Output the [x, y] coordinate of the center of the cell containing the given text.  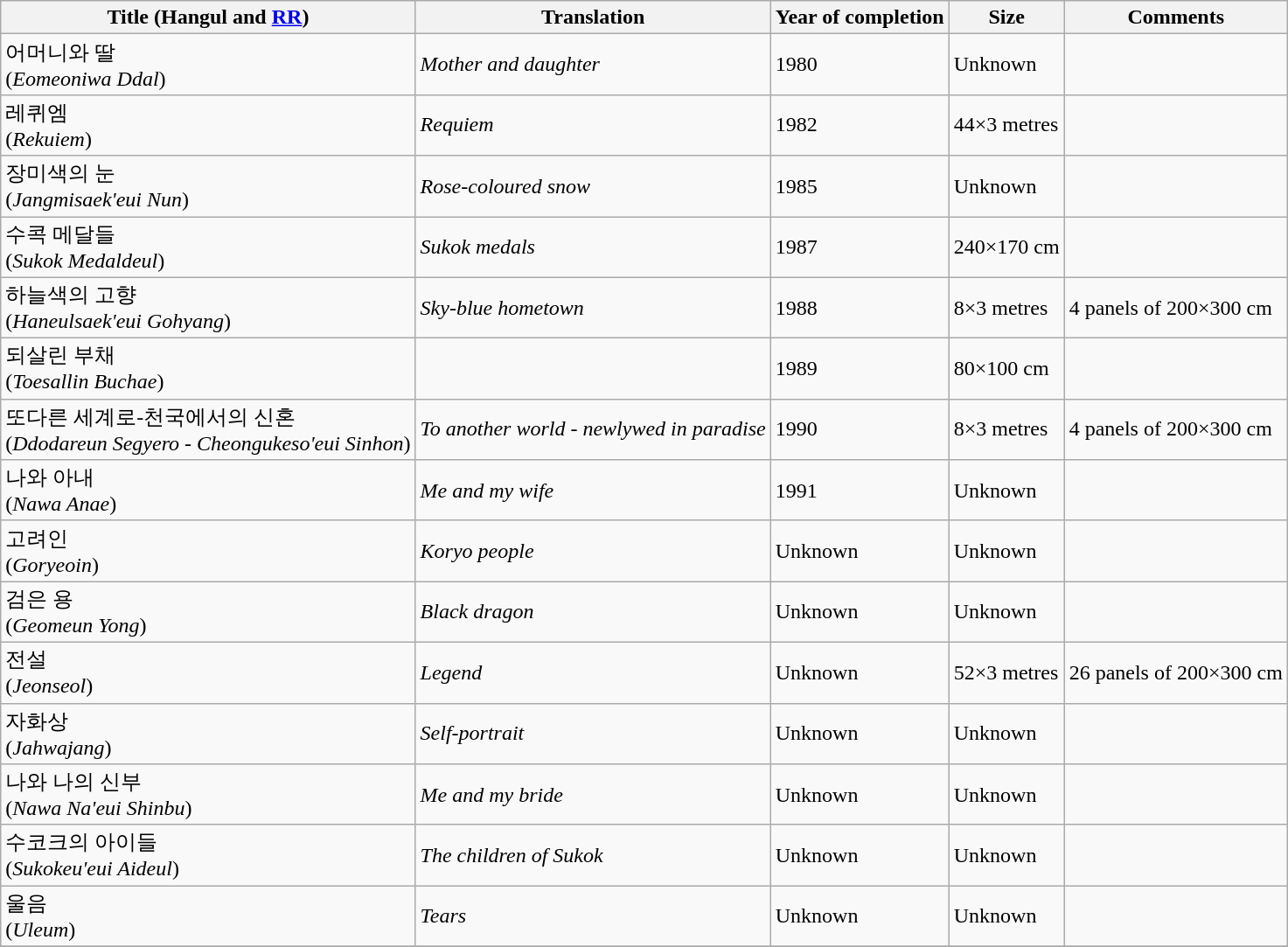
장미색의 눈(Jangmisaek'eui Nun) [208, 186]
80×100 cm [1006, 369]
레퀴엠(Rekuiem) [208, 125]
1980 [860, 65]
To another world - newlywed in paradise [593, 429]
전설(Jeonseol) [208, 672]
Black dragon [593, 612]
고려인(Goryeoin) [208, 551]
Mother and daughter [593, 65]
Year of completion [860, 17]
Tears [593, 916]
어머니와 딸(Eomeoniwa Ddal) [208, 65]
The children of Sukok [593, 855]
44×3 metres [1006, 125]
1990 [860, 429]
나와 나의 신부(Nawa Na'eui Shinbu) [208, 795]
Sukok medals [593, 247]
Translation [593, 17]
하늘색의 고향(Haneulsaek'eui Gohyang) [208, 308]
Size [1006, 17]
52×3 metres [1006, 672]
1991 [860, 491]
240×170 cm [1006, 247]
Self-portrait [593, 734]
1988 [860, 308]
또다른 세계로-천국에서의 신혼(Ddodareun Segyero - Cheongukeso'eui Sinhon) [208, 429]
울음(Uleum) [208, 916]
검은 용(Geomeun Yong) [208, 612]
Rose-coloured snow [593, 186]
1989 [860, 369]
1982 [860, 125]
Legend [593, 672]
Koryo people [593, 551]
Requiem [593, 125]
수코크의 아이들(Sukokeu'eui Aideul) [208, 855]
26 panels of 200×300 cm [1175, 672]
1987 [860, 247]
Comments [1175, 17]
1985 [860, 186]
되살린 부채(Toesallin Buchae) [208, 369]
Me and my bride [593, 795]
자화상(Jahwajang) [208, 734]
Title (Hangul and RR) [208, 17]
수콕 메달들(Sukok Medaldeul) [208, 247]
나와 아내(Nawa Anae) [208, 491]
Sky-blue hometown [593, 308]
Me and my wife [593, 491]
